Return (X, Y) of the center of cell containing provided text 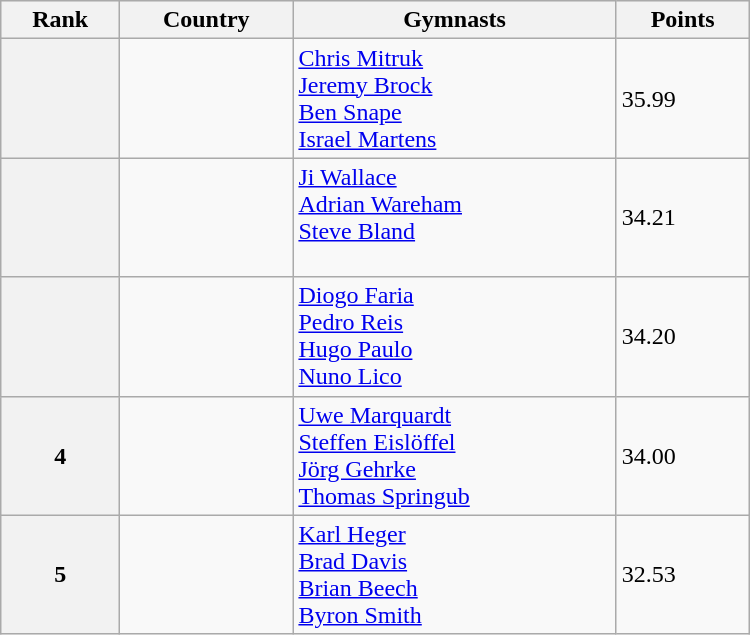
Uwe Marquardt Steffen Eislöffel Jörg Gehrke Thomas Springub (454, 456)
5 (60, 574)
Diogo Faria Pedro Reis Hugo Paulo Nuno Lico (454, 336)
34.21 (682, 218)
Chris Mitruk Jeremy Brock Ben Snape Israel Martens (454, 98)
Points (682, 20)
35.99 (682, 98)
Ji Wallace Adrian Wareham Steve Bland (454, 218)
4 (60, 456)
Rank (60, 20)
Karl Heger Brad Davis Brian Beech Byron Smith (454, 574)
34.00 (682, 456)
Country (206, 20)
32.53 (682, 574)
34.20 (682, 336)
Gymnasts (454, 20)
